Scan for the cell matching the given text and deliver its (X, Y) coordinate at center. 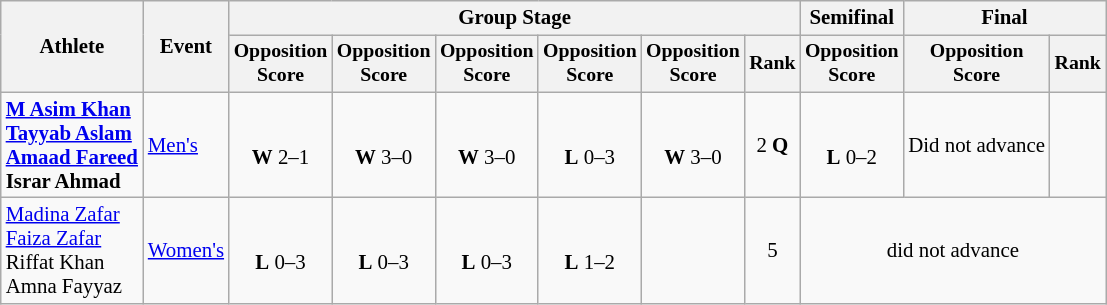
Men's (186, 145)
Women's (186, 251)
Madina ZafarFaiza ZafarRiffat KhanAmna Fayyaz (72, 251)
Final (1004, 18)
Event (186, 46)
Athlete (72, 46)
L 1–2 (590, 251)
did not advance (952, 251)
L 0–2 (852, 145)
Did not advance (976, 145)
Semifinal (852, 18)
5 (772, 251)
W 2–1 (280, 145)
Group Stage (514, 18)
2 Q (772, 145)
M Asim KhanTayyab AslamAmaad FareedIsrar Ahmad (72, 145)
